Provide the [X, Y] coordinate of the cell's center where the given text is located.  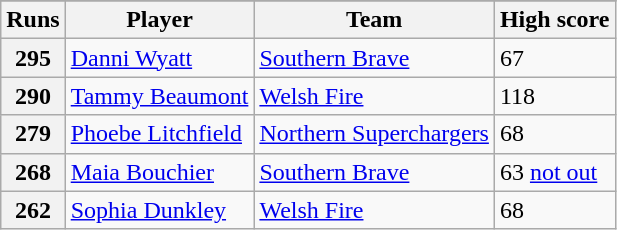
Tammy Beaumont [160, 96]
Team [374, 20]
279 [33, 134]
262 [33, 210]
High score [554, 20]
295 [33, 58]
118 [554, 96]
Maia Bouchier [160, 172]
Phoebe Litchfield [160, 134]
Runs [33, 20]
290 [33, 96]
Northern Superchargers [374, 134]
Sophia Dunkley [160, 210]
Danni Wyatt [160, 58]
67 [554, 58]
Player [160, 20]
63 not out [554, 172]
268 [33, 172]
